Detect which cell encompasses the target text, then output its [X, Y] center coordinate. 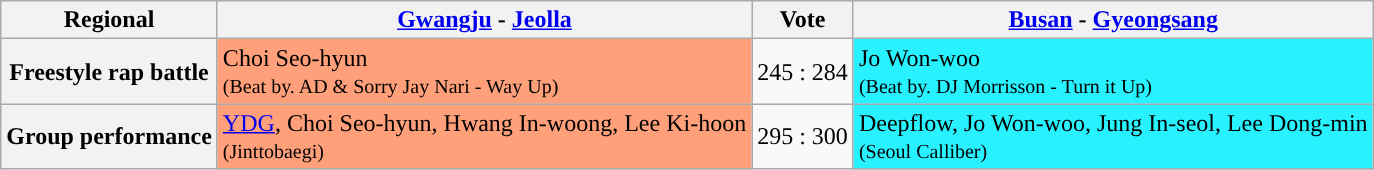
Regional [110, 20]
245 : 284 [803, 72]
Busan - Gyeongsang [1113, 20]
Gwangju - Jeolla [484, 20]
Jo Won-woo (Beat by. DJ Morrisson - Turn it Up) [1113, 72]
YDG, Choi Seo-hyun, Hwang In-woong, Lee Ki-hoon (Jinttobaegi) [484, 136]
Vote [803, 20]
Freestyle rap battle [110, 72]
Deepflow, Jo Won-woo, Jung In-seol, Lee Dong-min (Seoul Calliber) [1113, 136]
295 : 300 [803, 136]
Group performance [110, 136]
Choi Seo-hyun (Beat by. AD & Sorry Jay Nari - Way Up) [484, 72]
